Detect which cell encompasses the target text, then output its [X, Y] center coordinate. 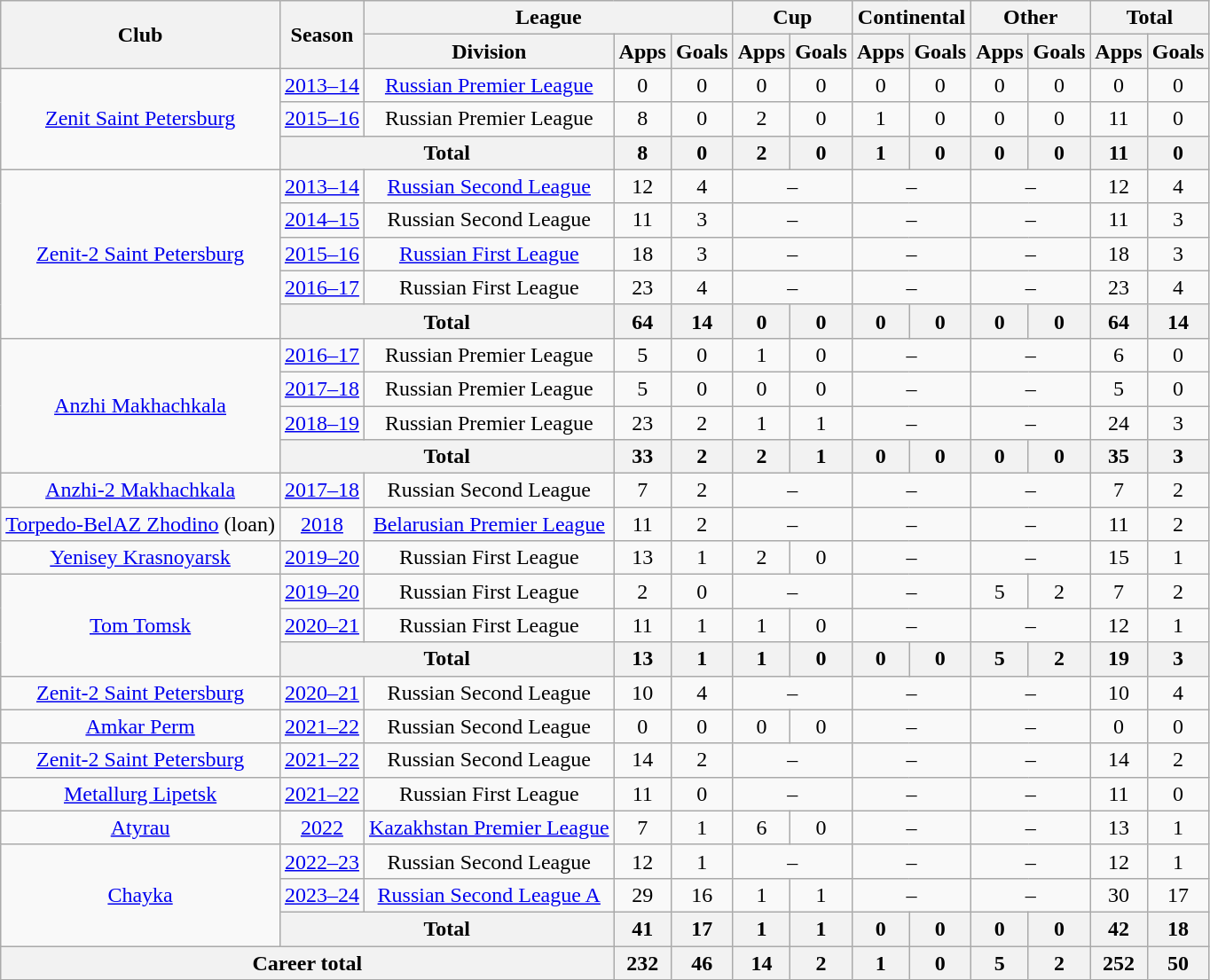
29 [642, 895]
41 [642, 929]
Cup [792, 18]
2022 [321, 827]
Metallurg Lipetsk [140, 794]
15 [1119, 558]
League [548, 18]
Anzhi Makhachkala [140, 405]
Division [489, 51]
24 [1119, 423]
2022–23 [321, 861]
2018 [321, 524]
Career total [307, 962]
42 [1119, 929]
Torpedo-BelAZ Zhodino (loan) [140, 524]
Other [1031, 18]
Anzhi-2 Makhachkala [140, 490]
35 [1119, 457]
Russian Second League A [489, 895]
16 [702, 895]
Kazakhstan Premier League [489, 827]
2018–19 [321, 423]
50 [1178, 962]
Chayka [140, 895]
252 [1119, 962]
30 [1119, 895]
46 [702, 962]
Continental [911, 18]
232 [642, 962]
2014–15 [321, 220]
Yenisey Krasnoyarsk [140, 558]
Atyrau [140, 827]
Club [140, 35]
19 [1119, 659]
Amkar Perm [140, 726]
Tom Tomsk [140, 625]
Belarusian Premier League [489, 524]
33 [642, 457]
Zenit Saint Petersburg [140, 119]
Season [321, 35]
2023–24 [321, 895]
